Provide the (X, Y) coordinate of the cell's center where the given text is located.  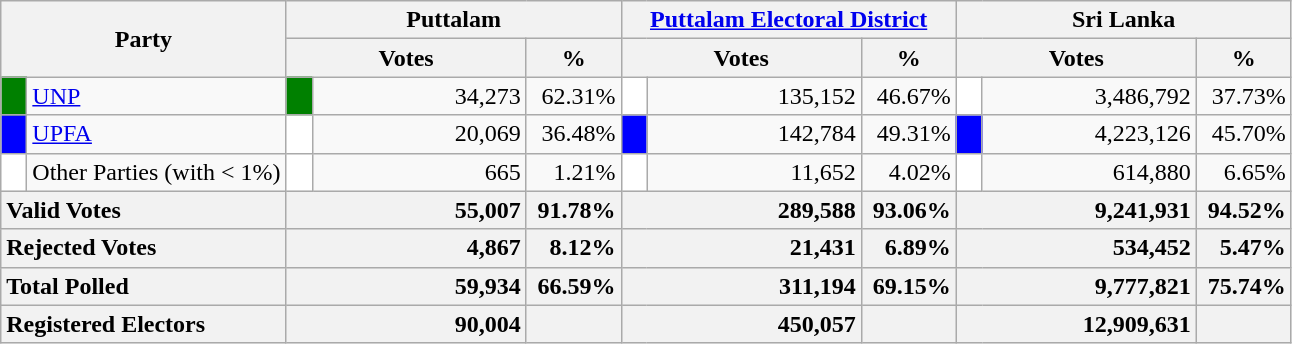
Puttalam Electoral District (788, 20)
46.67% (908, 96)
93.06% (908, 210)
55,007 (406, 210)
614,880 (1089, 172)
UPFA (156, 134)
4,223,126 (1089, 134)
45.70% (1244, 134)
135,152 (754, 96)
37.73% (1244, 96)
Total Polled (144, 286)
UNP (156, 96)
Other Parties (with < 1%) (156, 172)
91.78% (574, 210)
289,588 (741, 210)
12,909,631 (1076, 324)
6.89% (908, 248)
9,777,821 (1076, 286)
49.31% (908, 134)
4,867 (406, 248)
Valid Votes (144, 210)
90,004 (406, 324)
6.65% (1244, 172)
Puttalam (454, 20)
62.31% (574, 96)
Rejected Votes (144, 248)
59,934 (406, 286)
534,452 (1076, 248)
66.59% (574, 286)
5.47% (1244, 248)
8.12% (574, 248)
9,241,931 (1076, 210)
Sri Lanka (1124, 20)
450,057 (741, 324)
69.15% (908, 286)
3,486,792 (1089, 96)
36.48% (574, 134)
11,652 (754, 172)
665 (419, 172)
34,273 (419, 96)
1.21% (574, 172)
311,194 (741, 286)
20,069 (419, 134)
4.02% (908, 172)
75.74% (1244, 286)
94.52% (1244, 210)
142,784 (754, 134)
Registered Electors (144, 324)
21,431 (741, 248)
Party (144, 39)
